Return [X, Y] of the center of cell containing provided text 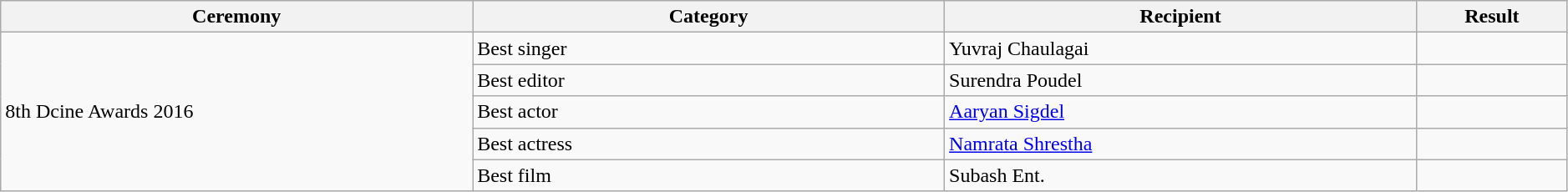
Best film [708, 175]
Recipient [1181, 17]
Subash Ent. [1181, 175]
Best editor [708, 80]
Best actress [708, 144]
Best actor [708, 112]
Ceremony [237, 17]
Best singer [708, 48]
Yuvraj Chaulagai [1181, 48]
Surendra Poudel [1181, 80]
Category [708, 17]
Namrata Shrestha [1181, 144]
Result [1492, 17]
Aaryan Sigdel [1181, 112]
8th Dcine Awards 2016 [237, 112]
